Provide the [x, y] coordinate of the cell's center where the given text is located.  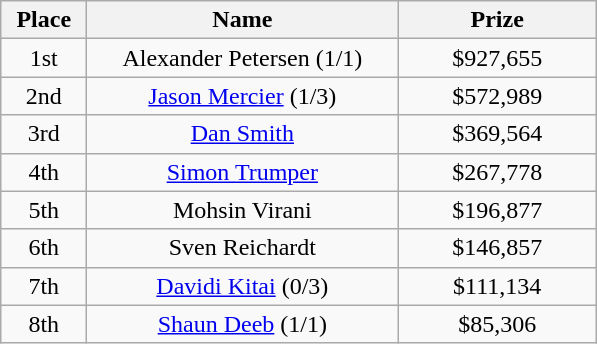
Name [242, 20]
Jason Mercier (1/3) [242, 96]
Davidi Kitai (0/3) [242, 286]
$369,564 [498, 134]
$927,655 [498, 58]
6th [44, 248]
$267,778 [498, 172]
5th [44, 210]
2nd [44, 96]
4th [44, 172]
$196,877 [498, 210]
3rd [44, 134]
Shaun Deeb (1/1) [242, 324]
Dan Smith [242, 134]
Place [44, 20]
Mohsin Virani [242, 210]
Simon Trumper [242, 172]
Prize [498, 20]
$111,134 [498, 286]
Alexander Petersen (1/1) [242, 58]
$85,306 [498, 324]
8th [44, 324]
$146,857 [498, 248]
$572,989 [498, 96]
1st [44, 58]
7th [44, 286]
Sven Reichardt [242, 248]
